Locate the cell with the specified text and output its (X, Y) center coordinate. 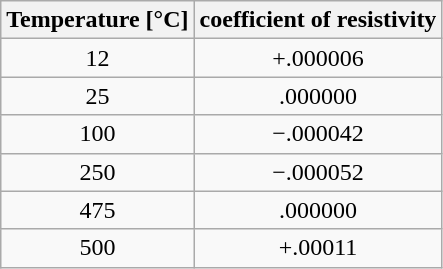
+.000006 (318, 58)
250 (98, 172)
12 (98, 58)
25 (98, 96)
+.00011 (318, 248)
475 (98, 210)
−.000052 (318, 172)
500 (98, 248)
coefficient of resistivity (318, 20)
−.000042 (318, 134)
Temperature [°C] (98, 20)
100 (98, 134)
